Extract the (x, y) coordinate from the center of the cell holding the provided text.  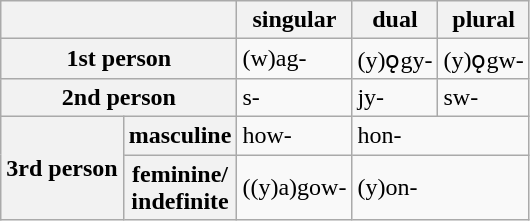
singular (294, 20)
(w)ag- (294, 59)
hon- (440, 135)
masculine (180, 135)
feminine/indefinite (180, 186)
s- (294, 97)
((y)a)gow- (294, 186)
how- (294, 135)
1st person (119, 59)
(y)ǫgw- (484, 59)
jy- (395, 97)
2nd person (119, 97)
(y)on- (440, 186)
3rd person (62, 168)
(y)ǫgy- (395, 59)
dual (395, 20)
plural (484, 20)
sw- (484, 97)
